Detect which cell encompasses the target text, then output its [X, Y] center coordinate. 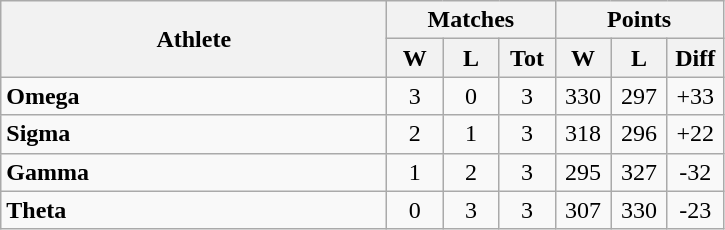
296 [639, 134]
327 [639, 172]
Matches [471, 20]
318 [583, 134]
-32 [695, 172]
307 [583, 210]
Diff [695, 58]
-23 [695, 210]
297 [639, 96]
Omega [194, 96]
Athlete [194, 39]
Tot [527, 58]
Theta [194, 210]
295 [583, 172]
+33 [695, 96]
Points [639, 20]
Gamma [194, 172]
Sigma [194, 134]
+22 [695, 134]
